Detect which cell encompasses the target text, then output its (x, y) center coordinate. 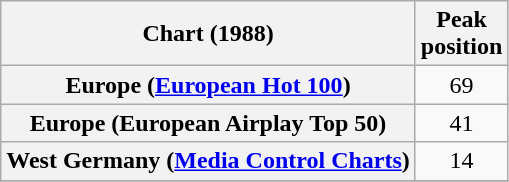
Europe (European Airplay Top 50) (208, 123)
Peakposition (461, 34)
Chart (1988) (208, 34)
14 (461, 161)
69 (461, 85)
41 (461, 123)
Europe (European Hot 100) (208, 85)
West Germany (Media Control Charts) (208, 161)
